Detect which cell encompasses the target text, then output its [x, y] center coordinate. 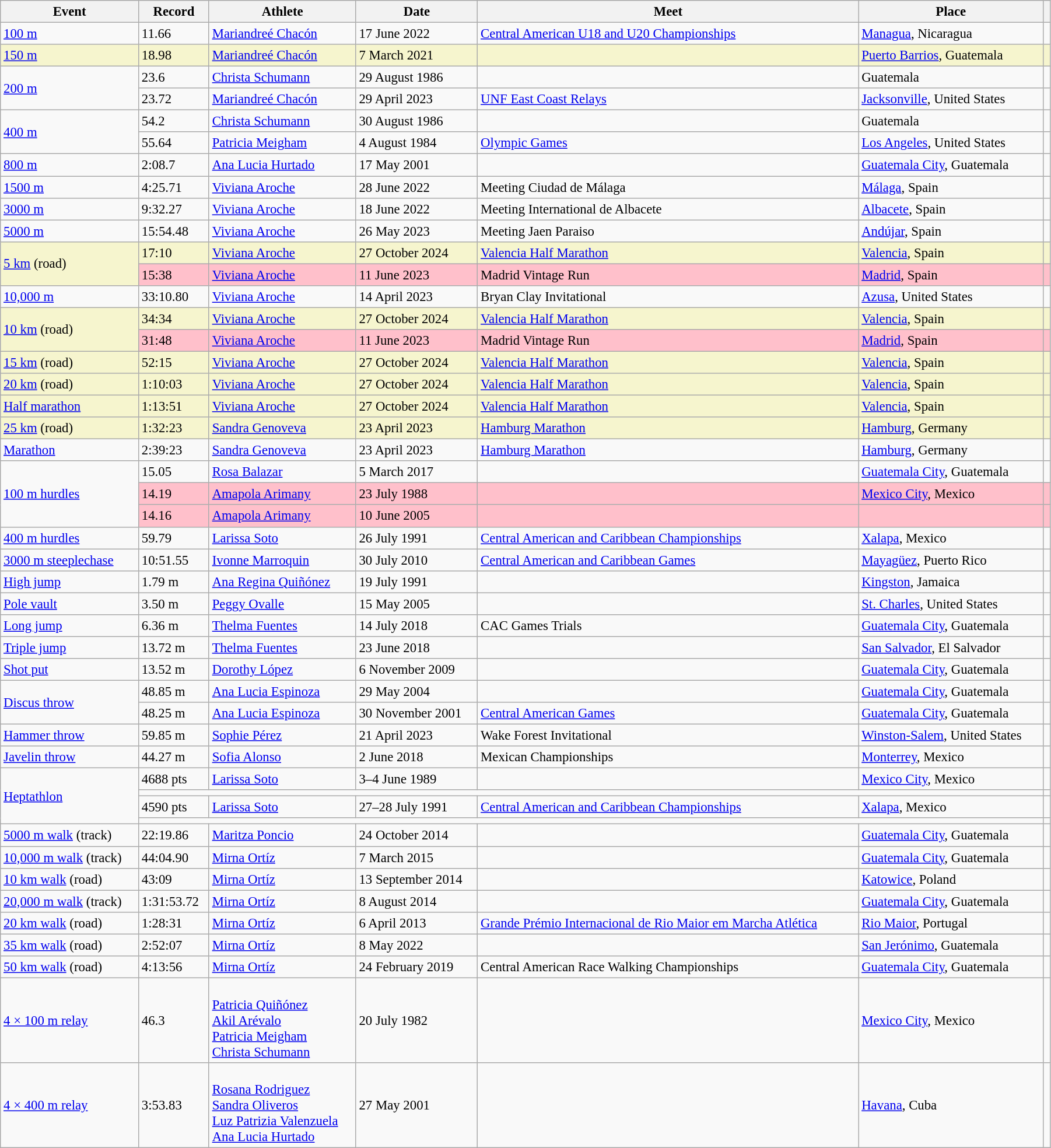
4590 pts [174, 807]
59.85 m [174, 736]
Patricia Meigham [282, 143]
28 June 2022 [416, 187]
23 July 1988 [416, 494]
25 km (road) [70, 428]
30 July 2010 [416, 560]
Marathon [70, 450]
4 August 1984 [416, 143]
Discus throw [70, 702]
21 April 2023 [416, 736]
Maritza Poncio [282, 835]
17:10 [174, 253]
Javelin throw [70, 757]
Monterrey, Mexico [951, 757]
Ivonne Marroquin [282, 560]
Puerto Barrios, Guatemala [951, 55]
13.52 m [174, 670]
14.19 [174, 494]
Rosana RodriguezSandra OliverosLuz Patrizia ValenzuelaAna Lucia Hurtado [282, 1105]
9:32.27 [174, 209]
29 August 1986 [416, 78]
20 km walk (road) [70, 923]
Bryan Clay Invitational [668, 297]
Havana, Cuba [951, 1105]
34:34 [174, 318]
6 April 2013 [416, 923]
Jacksonville, United States [951, 99]
18 June 2022 [416, 209]
Pole vault [70, 604]
Grande Prémio Internacional de Rio Maior em Marcha Atlética [668, 923]
3–4 June 1989 [416, 779]
48.25 m [174, 713]
Meeting International de Albacete [668, 209]
Sophie Pérez [282, 736]
10:51.55 [174, 560]
Rio Maior, Portugal [951, 923]
14 July 2018 [416, 626]
Ana Regina Quiñónez [282, 582]
Olympic Games [668, 143]
20 km (road) [70, 384]
23.6 [174, 78]
5000 m walk (track) [70, 835]
26 July 1991 [416, 538]
11.66 [174, 34]
400 m hurdles [70, 538]
Central American U18 and U20 Championships [668, 34]
150 m [70, 55]
15.05 [174, 472]
1:31:53.72 [174, 901]
59.79 [174, 538]
14 April 2023 [416, 297]
Katowice, Poland [951, 879]
Sofia Alonso [282, 757]
Rosa Balazar [282, 472]
55.64 [174, 143]
35 km walk (road) [70, 945]
23 June 2018 [416, 647]
CAC Games Trials [668, 626]
400 m [70, 132]
Meet [668, 12]
14.16 [174, 516]
17 June 2022 [416, 34]
52:15 [174, 362]
Los Angeles, United States [951, 143]
4 × 100 m relay [70, 1020]
Half marathon [70, 407]
Managua, Nicaragua [951, 34]
Meeting Ciudad de Málaga [668, 187]
10 June 2005 [416, 516]
4688 pts [174, 779]
29 May 2004 [416, 691]
15 km (road) [70, 362]
3000 m [70, 209]
800 m [70, 165]
Central American Games [668, 713]
1500 m [70, 187]
Wake Forest Invitational [668, 736]
High jump [70, 582]
100 m [70, 34]
44:04.90 [174, 857]
43:09 [174, 879]
Date [416, 12]
27 May 2001 [416, 1105]
1:10:03 [174, 384]
19 July 1991 [416, 582]
23.72 [174, 99]
Shot put [70, 670]
Peggy Ovalle [282, 604]
5 km (road) [70, 264]
1.79 m [174, 582]
Central American and Caribbean Games [668, 560]
3000 m steeplechase [70, 560]
29 April 2023 [416, 99]
10,000 m [70, 297]
Kingston, Jamaica [951, 582]
Dorothy López [282, 670]
Albacete, Spain [951, 209]
26 May 2023 [416, 231]
22:19.86 [174, 835]
2:39:23 [174, 450]
30 August 1986 [416, 121]
Triple jump [70, 647]
1:13:51 [174, 407]
Andújar, Spain [951, 231]
1:32:23 [174, 428]
24 February 2019 [416, 967]
30 November 2001 [416, 713]
Winston-Salem, United States [951, 736]
Place [951, 12]
7 March 2021 [416, 55]
200 m [70, 89]
31:48 [174, 341]
Meeting Jaen Paraiso [668, 231]
Event [70, 12]
20,000 m walk (track) [70, 901]
20 July 1982 [416, 1020]
Azusa, United States [951, 297]
5000 m [70, 231]
50 km walk (road) [70, 967]
Mexican Championships [668, 757]
13.72 m [174, 647]
10,000 m walk (track) [70, 857]
10 km walk (road) [70, 879]
4 × 400 m relay [70, 1105]
8 May 2022 [416, 945]
Hammer throw [70, 736]
44.27 m [174, 757]
San Jerónimo, Guatemala [951, 945]
Mayagüez, Puerto Rico [951, 560]
6 November 2009 [416, 670]
2:52:07 [174, 945]
Heptathlon [70, 796]
7 March 2015 [416, 857]
15:38 [174, 275]
54.2 [174, 121]
Ana Lucia Hurtado [282, 165]
17 May 2001 [416, 165]
Record [174, 12]
UNF East Coast Relays [668, 99]
100 m hurdles [70, 494]
10 km (road) [70, 329]
15 May 2005 [416, 604]
46.3 [174, 1020]
13 September 2014 [416, 879]
3.50 m [174, 604]
15:54.48 [174, 231]
33:10.80 [174, 297]
Málaga, Spain [951, 187]
3:53.83 [174, 1105]
48.85 m [174, 691]
2:08.7 [174, 165]
8 August 2014 [416, 901]
Athlete [282, 12]
Long jump [70, 626]
4:13:56 [174, 967]
24 October 2014 [416, 835]
6.36 m [174, 626]
27–28 July 1991 [416, 807]
Patricia QuiñónezAkil ArévaloPatricia MeighamChrista Schumann [282, 1020]
18.98 [174, 55]
St. Charles, United States [951, 604]
4:25.71 [174, 187]
Central American Race Walking Championships [668, 967]
1:28:31 [174, 923]
2 June 2018 [416, 757]
5 March 2017 [416, 472]
San Salvador, El Salvador [951, 647]
